Find where the given text appears and provide that cell's center as (X, Y) coordinate. 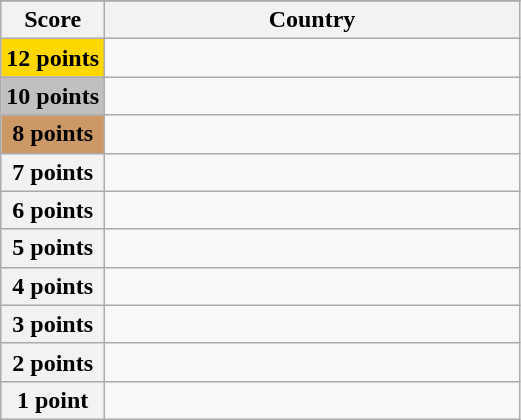
10 points (53, 96)
7 points (53, 172)
8 points (53, 134)
3 points (53, 324)
2 points (53, 362)
4 points (53, 286)
12 points (53, 58)
5 points (53, 248)
6 points (53, 210)
1 point (53, 400)
Score (53, 20)
Country (312, 20)
